Pinpoint the cell where the given text exists, returning its [X, Y] midpoint coordinate. 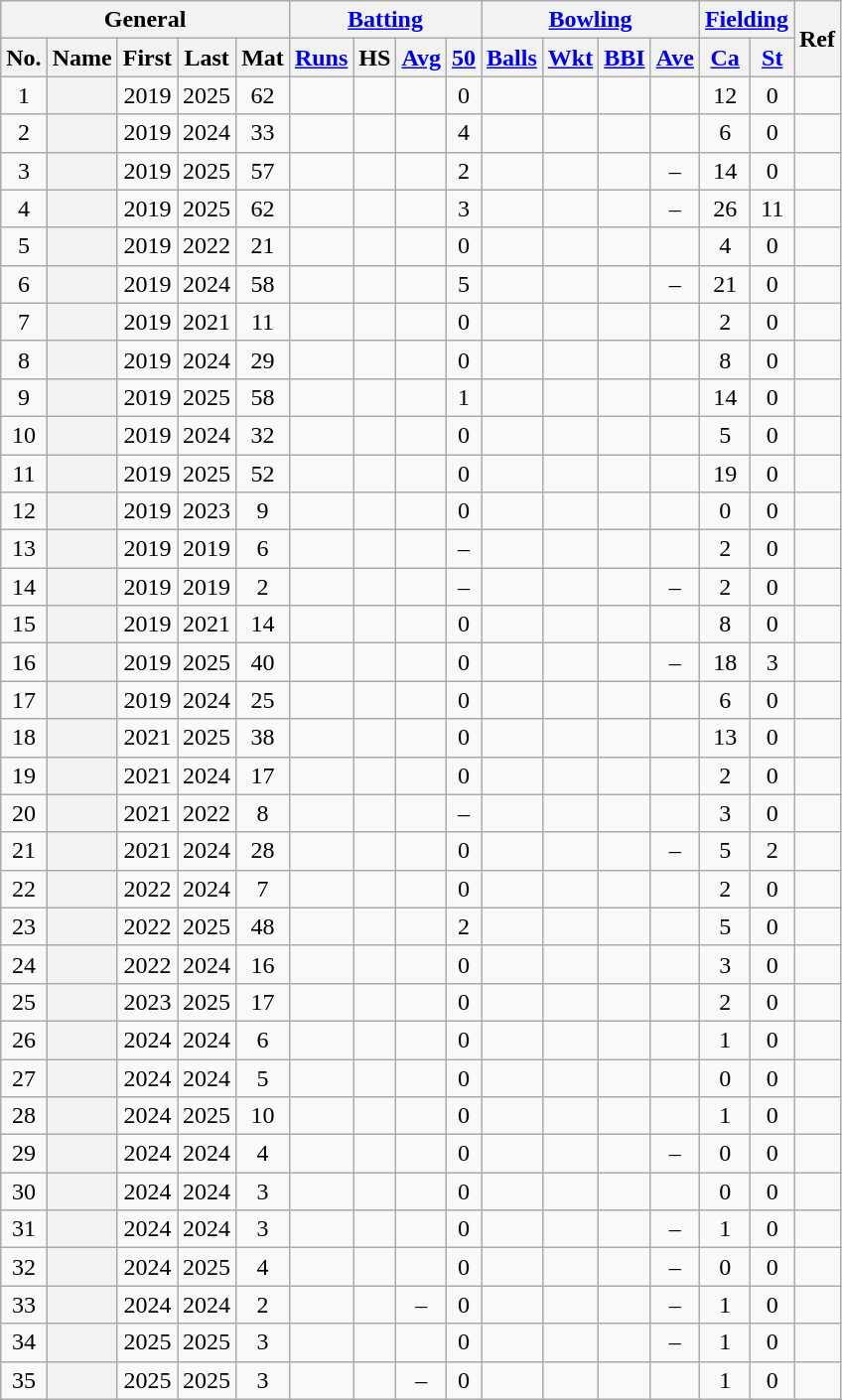
20 [24, 813]
St [772, 58]
Last [207, 58]
35 [24, 1380]
Avg [421, 58]
24 [24, 964]
40 [263, 662]
Fielding [747, 20]
Runs [321, 58]
22 [24, 889]
27 [24, 1077]
First [147, 58]
Name [81, 58]
Ave [675, 58]
50 [463, 58]
General [145, 20]
38 [263, 738]
Bowling [591, 20]
Balls [512, 58]
HS [375, 58]
Ca [725, 58]
Ref [818, 39]
15 [24, 625]
No. [24, 58]
48 [263, 926]
Mat [263, 58]
31 [24, 1229]
34 [24, 1342]
Batting [385, 20]
30 [24, 1191]
52 [263, 474]
BBI [625, 58]
57 [263, 171]
Wkt [570, 58]
23 [24, 926]
